For the text-containing cell, return its midpoint in [x, y] coordinate format. 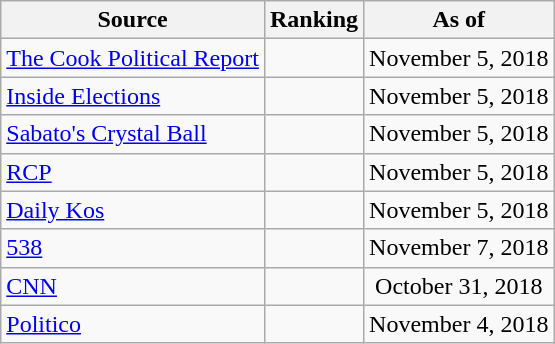
Sabato's Crystal Ball [133, 134]
Ranking [314, 20]
November 4, 2018 [459, 324]
As of [459, 20]
October 31, 2018 [459, 286]
Source [133, 20]
Daily Kos [133, 210]
Inside Elections [133, 96]
CNN [133, 286]
November 7, 2018 [459, 248]
RCP [133, 172]
The Cook Political Report [133, 58]
538 [133, 248]
Politico [133, 324]
